Find where the given text appears and provide that cell's center as (x, y) coordinate. 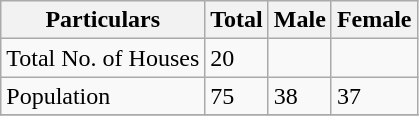
75 (237, 96)
Population (103, 96)
20 (237, 58)
Particulars (103, 20)
Total No. of Houses (103, 58)
Female (374, 20)
Male (300, 20)
37 (374, 96)
38 (300, 96)
Total (237, 20)
